Locate the cell with the specified text and output its (x, y) center coordinate. 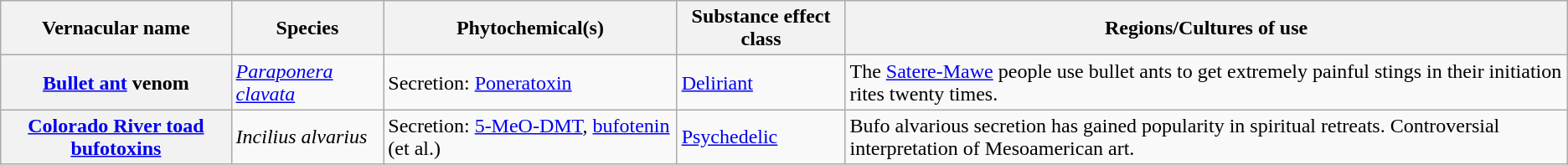
Bullet ant venom (116, 82)
Bufo alvarious secretion has gained popularity in spiritual retreats. Controversial interpretation of Mesoamerican art. (1206, 137)
Psychedelic (761, 137)
Secretion: Poneratoxin (530, 82)
Colorado River toad bufotoxins (116, 137)
Species (307, 28)
Substance effect class (761, 28)
Incilius alvarius (307, 137)
Phytochemical(s) (530, 28)
Regions/Cultures of use (1206, 28)
Deliriant (761, 82)
Paraponera clavata (307, 82)
Vernacular name (116, 28)
Secretion: 5-MeO-DMT, bufotenin (et al.) (530, 137)
The Satere-Mawe people use bullet ants to get extremely painful stings in their initiation rites twenty times. (1206, 82)
